Detect which cell encompasses the target text, then output its [X, Y] center coordinate. 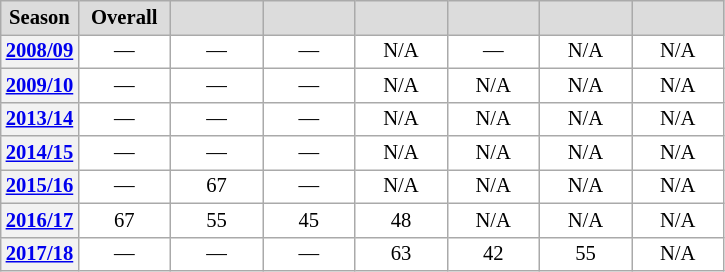
2014/15 [40, 153]
Overall [124, 17]
Season [40, 17]
2013/14 [40, 119]
2016/17 [40, 220]
2009/10 [40, 85]
42 [493, 254]
63 [401, 254]
2017/18 [40, 254]
48 [401, 220]
45 [309, 220]
2008/09 [40, 51]
2015/16 [40, 186]
